Return the [x, y] coordinate for the center point of the cell that contains the specified text.  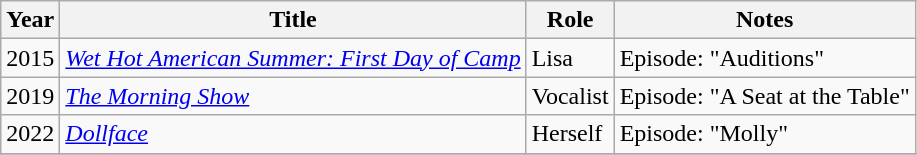
2022 [30, 134]
Notes [764, 20]
Year [30, 20]
Role [570, 20]
2019 [30, 96]
2015 [30, 58]
Dollface [293, 134]
Wet Hot American Summer: First Day of Camp [293, 58]
Episode: "Auditions" [764, 58]
Herself [570, 134]
Episode: "A Seat at the Table" [764, 96]
The Morning Show [293, 96]
Title [293, 20]
Episode: "Molly" [764, 134]
Lisa [570, 58]
Vocalist [570, 96]
